For the text-containing cell, return its midpoint in (X, Y) coordinate format. 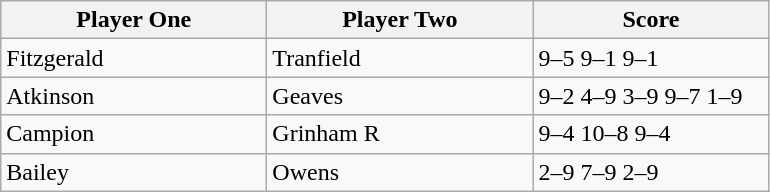
Bailey (134, 172)
Atkinson (134, 96)
Campion (134, 134)
9–5 9–1 9–1 (651, 58)
Tranfield (400, 58)
Geaves (400, 96)
9–2 4–9 3–9 9–7 1–9 (651, 96)
Grinham R (400, 134)
Player Two (400, 20)
Owens (400, 172)
2–9 7–9 2–9 (651, 172)
9–4 10–8 9–4 (651, 134)
Player One (134, 20)
Fitzgerald (134, 58)
Score (651, 20)
